Locate the cell with the specified text and output its [x, y] center coordinate. 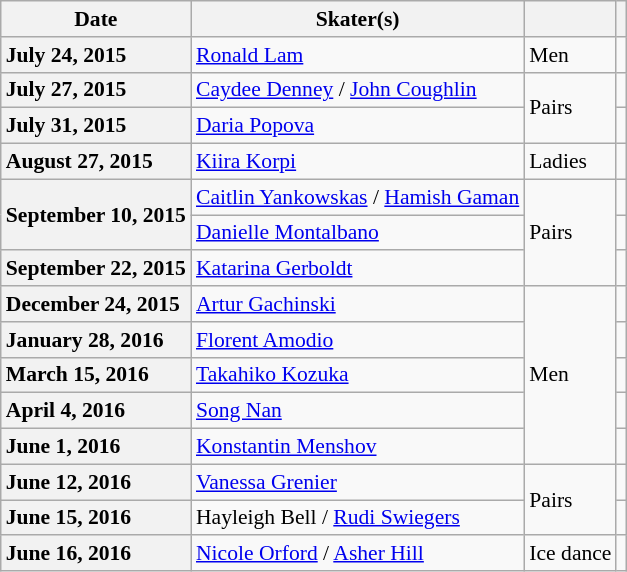
Song Nan [358, 411]
July 31, 2015 [96, 126]
Hayleigh Bell / Rudi Swiegers [358, 518]
Daria Popova [358, 126]
July 24, 2015 [96, 55]
July 27, 2015 [96, 90]
September 10, 2015 [96, 214]
June 15, 2016 [96, 518]
Danielle Montalbano [358, 233]
September 22, 2015 [96, 269]
Ice dance [570, 554]
Kiira Korpi [358, 162]
Ladies [570, 162]
Florent Amodio [358, 340]
Katarina Gerboldt [358, 269]
March 15, 2016 [96, 375]
Skater(s) [358, 19]
Nicole Orford / Asher Hill [358, 554]
Ronald Lam [358, 55]
Caitlin Yankowskas / Hamish Gaman [358, 197]
Vanessa Grenier [358, 482]
June 12, 2016 [96, 482]
Artur Gachinski [358, 304]
June 1, 2016 [96, 447]
Date [96, 19]
January 28, 2016 [96, 340]
June 16, 2016 [96, 554]
Caydee Denney / John Coughlin [358, 90]
April 4, 2016 [96, 411]
December 24, 2015 [96, 304]
Takahiko Kozuka [358, 375]
August 27, 2015 [96, 162]
Konstantin Menshov [358, 447]
